Detect which cell encompasses the target text, then output its (x, y) center coordinate. 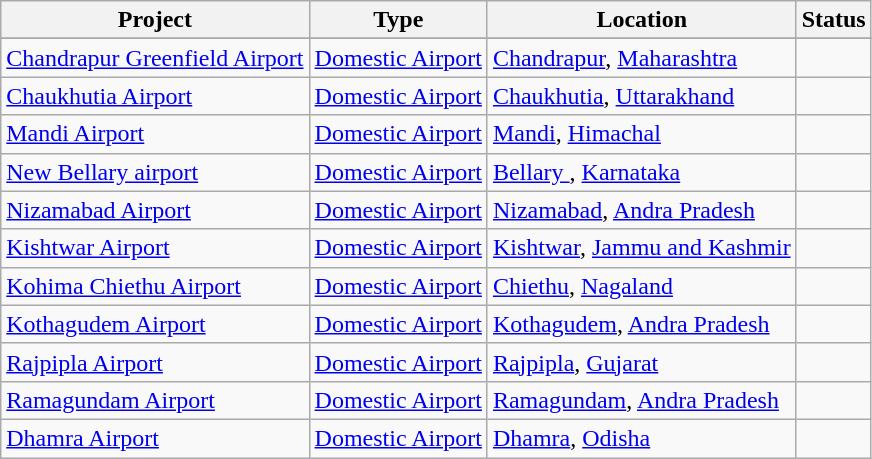
Kohima Chiethu Airport (155, 286)
Chandrapur, Maharashtra (642, 58)
New Bellary airport (155, 172)
Ramagundam Airport (155, 400)
Chaukhutia Airport (155, 96)
Chiethu, Nagaland (642, 286)
Project (155, 20)
Rajpipla, Gujarat (642, 362)
Chaukhutia, Uttarakhand (642, 96)
Ramagundam, Andra Pradesh (642, 400)
Kishtwar Airport (155, 248)
Dhamra Airport (155, 438)
Mandi, Himachal (642, 134)
Mandi Airport (155, 134)
Kothagudem, Andra Pradesh (642, 324)
Kothagudem Airport (155, 324)
Nizamabad Airport (155, 210)
Dhamra, Odisha (642, 438)
Bellary , Karnataka (642, 172)
Type (398, 20)
Chandrapur Greenfield Airport (155, 58)
Status (834, 20)
Location (642, 20)
Kishtwar, Jammu and Kashmir (642, 248)
Nizamabad, Andra Pradesh (642, 210)
Rajpipla Airport (155, 362)
